Extract the (x, y) coordinate from the center of the cell holding the provided text.  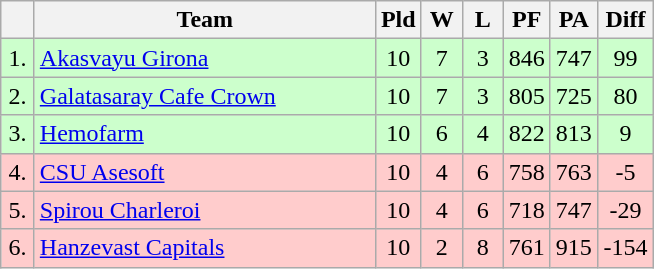
763 (574, 172)
Galatasaray Cafe Crown (204, 96)
PF (526, 20)
PA (574, 20)
2. (18, 96)
813 (574, 134)
725 (574, 96)
99 (625, 58)
Diff (625, 20)
Team (204, 20)
1. (18, 58)
8 (482, 248)
4. (18, 172)
915 (574, 248)
-29 (625, 210)
6. (18, 248)
Hanzevast Capitals (204, 248)
805 (526, 96)
9 (625, 134)
CSU Asesoft (204, 172)
Spirou Charleroi (204, 210)
80 (625, 96)
Akasvayu Girona (204, 58)
-154 (625, 248)
-5 (625, 172)
3. (18, 134)
822 (526, 134)
758 (526, 172)
Pld (398, 20)
5. (18, 210)
846 (526, 58)
W (442, 20)
761 (526, 248)
718 (526, 210)
L (482, 20)
Hemofarm (204, 134)
2 (442, 248)
